Return [x, y] of the center of cell containing provided text 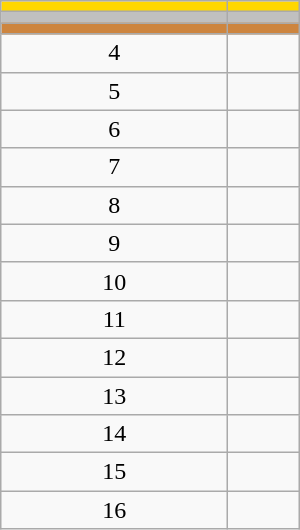
11 [114, 319]
12 [114, 357]
8 [114, 205]
13 [114, 395]
9 [114, 243]
14 [114, 434]
5 [114, 91]
10 [114, 281]
7 [114, 167]
15 [114, 472]
6 [114, 129]
16 [114, 510]
4 [114, 53]
